Return the (x, y) coordinate for the center point of the cell that contains the specified text.  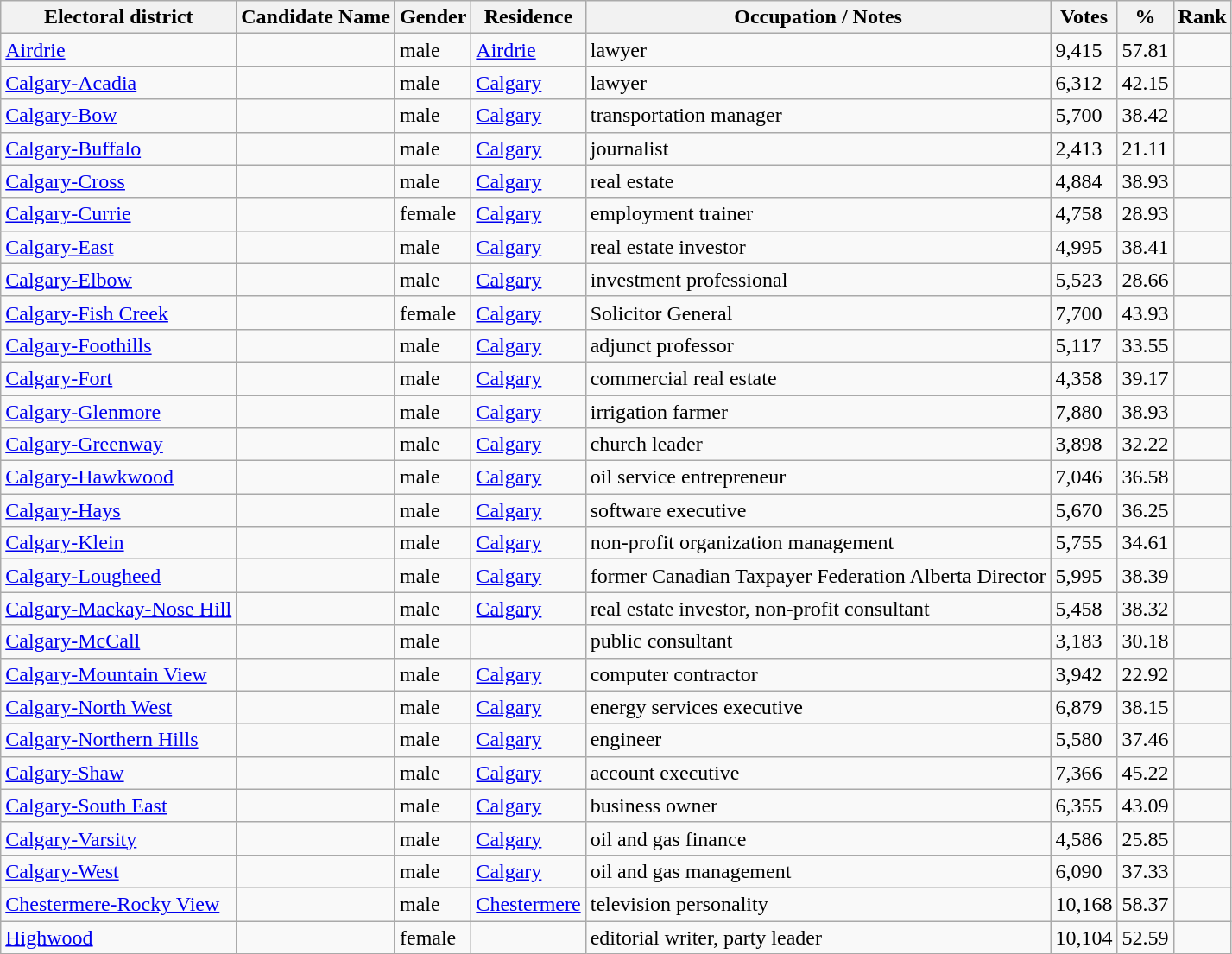
Residence (528, 17)
7,880 (1084, 412)
3,183 (1084, 641)
38.41 (1145, 247)
4,995 (1084, 247)
Calgary-Fort (119, 378)
editorial writer, party leader (818, 937)
Calgary-McCall (119, 641)
irrigation farmer (818, 412)
32.22 (1145, 445)
engineer (818, 740)
Calgary-Elbow (119, 280)
investment professional (818, 280)
5,523 (1084, 280)
6,312 (1084, 83)
public consultant (818, 641)
Chestermere-Rocky View (119, 904)
Calgary-Shaw (119, 773)
Rank (1202, 17)
Calgary-Hays (119, 510)
Calgary-Greenway (119, 445)
Calgary-Currie (119, 214)
Candidate Name (316, 17)
journalist (818, 148)
4,884 (1084, 181)
21.11 (1145, 148)
Calgary-Foothills (119, 345)
5,700 (1084, 116)
5,117 (1084, 345)
commercial real estate (818, 378)
45.22 (1145, 773)
34.61 (1145, 543)
church leader (818, 445)
real estate investor (818, 247)
former Canadian Taxpayer Federation Alberta Director (818, 576)
3,898 (1084, 445)
6,879 (1084, 707)
real estate (818, 181)
Calgary-Lougheed (119, 576)
39.17 (1145, 378)
non-profit organization management (818, 543)
43.09 (1145, 806)
employment trainer (818, 214)
2,413 (1084, 148)
57.81 (1145, 50)
Calgary-Mackay-Nose Hill (119, 609)
38.15 (1145, 707)
computer contractor (818, 674)
5,670 (1084, 510)
42.15 (1145, 83)
Calgary-North West (119, 707)
7,046 (1084, 477)
Solicitor General (818, 313)
5,458 (1084, 609)
36.58 (1145, 477)
Calgary-West (119, 871)
4,758 (1084, 214)
Calgary-South East (119, 806)
Gender (433, 17)
television personality (818, 904)
Calgary-Bow (119, 116)
Chestermere (528, 904)
oil and gas finance (818, 838)
37.33 (1145, 871)
account executive (818, 773)
5,755 (1084, 543)
38.39 (1145, 576)
7,700 (1084, 313)
Electoral district (119, 17)
28.93 (1145, 214)
5,995 (1084, 576)
10,168 (1084, 904)
5,580 (1084, 740)
3,942 (1084, 674)
real estate investor, non-profit consultant (818, 609)
% (1145, 17)
Occupation / Notes (818, 17)
37.46 (1145, 740)
28.66 (1145, 280)
Calgary-Cross (119, 181)
43.93 (1145, 313)
25.85 (1145, 838)
Votes (1084, 17)
Calgary-Glenmore (119, 412)
Calgary-Mountain View (119, 674)
oil service entrepreneur (818, 477)
33.55 (1145, 345)
22.92 (1145, 674)
7,366 (1084, 773)
4,586 (1084, 838)
Calgary-East (119, 247)
Calgary-Hawkwood (119, 477)
Calgary-Acadia (119, 83)
transportation manager (818, 116)
Calgary-Northern Hills (119, 740)
10,104 (1084, 937)
Highwood (119, 937)
9,415 (1084, 50)
6,355 (1084, 806)
energy services executive (818, 707)
adjunct professor (818, 345)
4,358 (1084, 378)
38.42 (1145, 116)
Calgary-Klein (119, 543)
52.59 (1145, 937)
business owner (818, 806)
36.25 (1145, 510)
30.18 (1145, 641)
Calgary-Fish Creek (119, 313)
38.32 (1145, 609)
oil and gas management (818, 871)
6,090 (1084, 871)
Calgary-Varsity (119, 838)
software executive (818, 510)
58.37 (1145, 904)
Calgary-Buffalo (119, 148)
